Locate the cell with the specified text and output its [x, y] center coordinate. 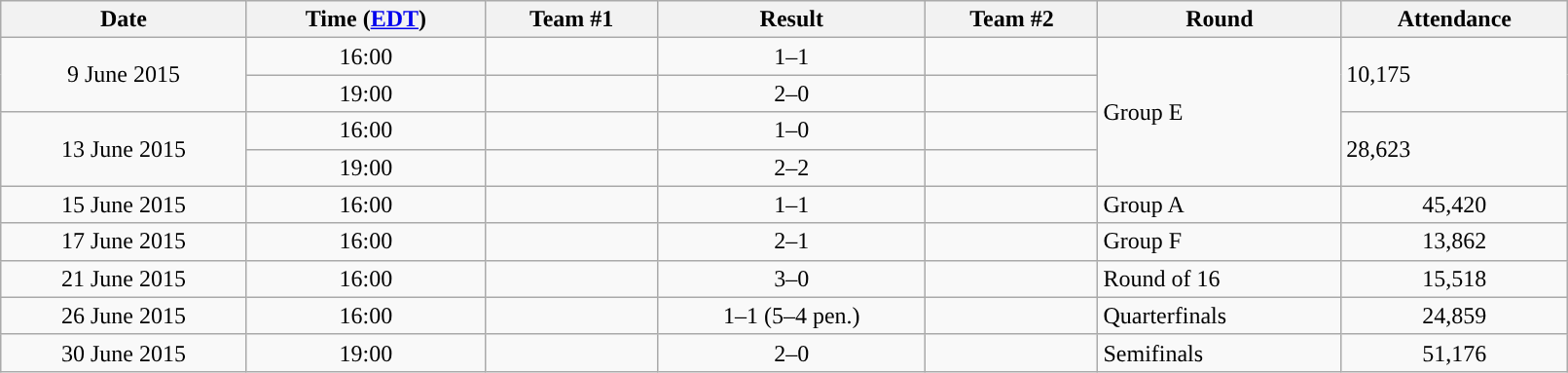
1–0 [792, 131]
28,623 [1454, 149]
13,862 [1454, 242]
17 June 2015 [124, 242]
Team #2 [1012, 19]
9 June 2015 [124, 75]
21 June 2015 [124, 279]
Time (EDT) [366, 19]
Result [792, 19]
Round of 16 [1220, 279]
Attendance [1454, 19]
3–0 [792, 279]
2–2 [792, 168]
24,859 [1454, 316]
Quarterfinals [1220, 316]
30 June 2015 [124, 353]
1–1 (5–4 pen.) [792, 316]
Date [124, 19]
Team #1 [572, 19]
Semifinals [1220, 353]
15,518 [1454, 279]
Round [1220, 19]
51,176 [1454, 353]
13 June 2015 [124, 149]
Group F [1220, 242]
Group E [1220, 112]
45,420 [1454, 205]
2–1 [792, 242]
15 June 2015 [124, 205]
26 June 2015 [124, 316]
Group A [1220, 205]
10,175 [1454, 75]
